Provide the [X, Y] coordinate of the cell's center where the given text is located.  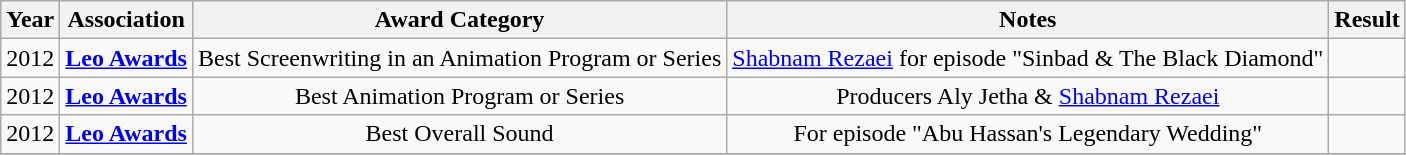
Year [30, 20]
Best Screenwriting in an Animation Program or Series [459, 58]
Best Animation Program or Series [459, 96]
Shabnam Rezaei for episode "Sinbad & The Black Diamond" [1028, 58]
Producers Aly Jetha & Shabnam Rezaei [1028, 96]
Result [1367, 20]
Award Category [459, 20]
Notes [1028, 20]
For episode "Abu Hassan's Legendary Wedding" [1028, 134]
Association [126, 20]
Best Overall Sound [459, 134]
